Find where the given text appears and provide that cell's center as (X, Y) coordinate. 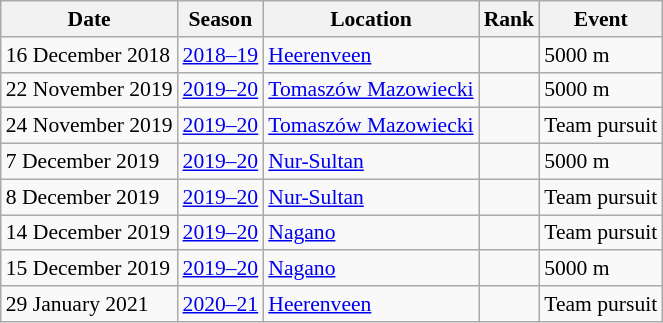
Date (90, 19)
14 December 2019 (90, 233)
22 November 2019 (90, 90)
2020–21 (221, 304)
16 December 2018 (90, 55)
Event (600, 19)
Location (370, 19)
7 December 2019 (90, 162)
Rank (510, 19)
29 January 2021 (90, 304)
15 December 2019 (90, 269)
24 November 2019 (90, 126)
2018–19 (221, 55)
8 December 2019 (90, 197)
Season (221, 19)
